Locate the cell with the specified text and output its (X, Y) center coordinate. 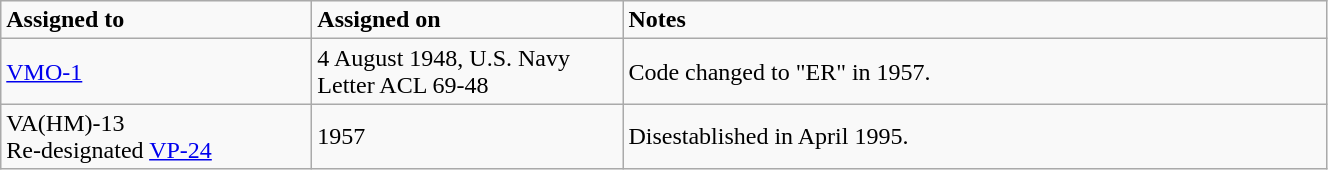
Notes (975, 20)
Assigned to (156, 20)
4 August 1948, U.S. Navy Letter ACL 69-48 (468, 72)
VMO-1 (156, 72)
Code changed to "ER" in 1957. (975, 72)
Assigned on (468, 20)
Disestablished in April 1995. (975, 136)
VA(HM)-13Re-designated VP-24 (156, 136)
1957 (468, 136)
